Detect which cell encompasses the target text, then output its [x, y] center coordinate. 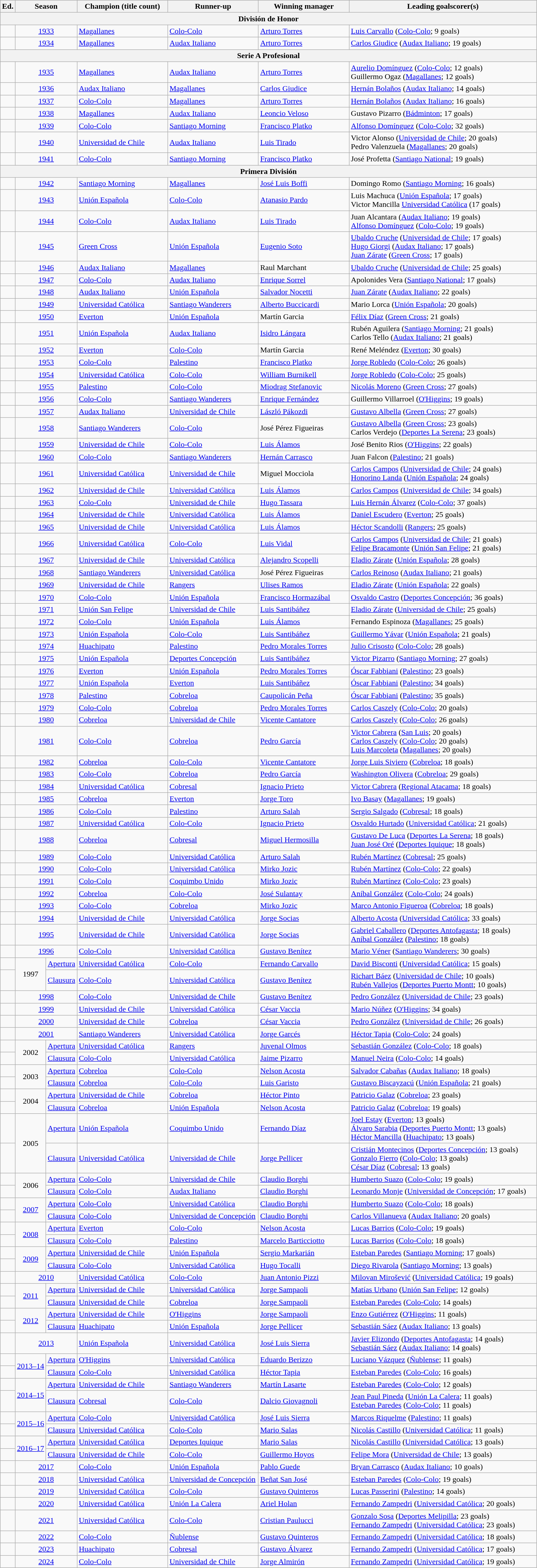
1939 [46, 126]
Primera División [268, 171]
1959 [46, 445]
1936 [46, 89]
1973 [46, 634]
Season [46, 6]
Juvenal Olmos [304, 1046]
2006 [30, 1185]
1948 [46, 292]
1955 [46, 387]
Victor Pizarro (Santiago Morning; 27 goals) [443, 659]
1971 [46, 609]
Esteban Paredes (Santiago Morning; 17 goals) [443, 1253]
Nicolás Castillo (Universidad Católica; 13 goals) [443, 1442]
1990 [46, 869]
1983 [46, 774]
Salvador Cabañas (Audax Italiano; 18 goals) [443, 1070]
1964 [46, 515]
Dalcio Giovagnoli [304, 1401]
José Sulantay [304, 894]
Osvaldo Castro (Deportes Concepción; 36 goals) [443, 597]
Martín Lasarte [304, 1384]
2013–14 [30, 1366]
1979 [46, 708]
1957 [46, 411]
Fernando Zampedri (Universidad Católica; 18 goals) [443, 1537]
Joel Estay (Everton; 13 goals) Álvaro Sarabia (Deportes Puerto Montt; 13 goals) Héctor Mancilla (Huachipato; 13 goals) [443, 1128]
Osvaldo Hurtado (Universidad Católica; 21 goals) [443, 823]
Jorge Robledo (Colo-Colo; 25 goals) [443, 374]
2022 [46, 1537]
1950 [46, 317]
Miguel Hermosilla [304, 840]
Héctor Pinto [304, 1095]
2002 [30, 1052]
1967 [46, 560]
Carlos Giudice (Audax Italiano; 19 goals) [443, 43]
2017 [46, 1467]
1969 [46, 585]
2009 [30, 1259]
Patricio Galaz (Cobreloa; 19 goals) [443, 1108]
1982 [46, 762]
1941 [46, 159]
1986 [46, 811]
Atanasio Pardo [304, 200]
Ubaldo Cruche (Universidad de Chile; 17 goals) Hugo Giorgi (Audax Italiano; 17 goals) Juan Zárate (Green Cross; 17 goals) [443, 247]
Nicolás Castillo (Universidad Católica; 11 goals) [443, 1430]
Unión La Calera [213, 1503]
Óscar Fabbiani (Palestino; 34 goals) [443, 683]
Julio Crisosto (Colo-Colo; 28 goals) [443, 646]
2003 [30, 1077]
Aníbal González (Colo-Colo; 24 goals) [443, 894]
Humberto Suazo (Colo-Colo; 19 goals) [443, 1179]
Esteban Paredes (Colo-Colo; 14 goals) [443, 1302]
Carlos Campos (Universidad de Chile; 21 goals) Felipe Bracamonte (Unión San Felipe; 21 goals) [443, 543]
1949 [46, 304]
1961 [46, 474]
Victor Cabrera (San Luis; 20 goals) Carlos Caszely (Colo-Colo; 20 goals) Luis Marcoleta (Magallanes; 20 goals) [443, 741]
René Meléndez (Everton; 30 goals) [443, 350]
1966 [46, 543]
Salvador Nocetti [304, 292]
Matías Urbano (Unión San Felipe; 12 goals) [443, 1290]
Unión San Felipe [123, 609]
Fernando Zampedri (Universidad Católica; 19 goals) [443, 1562]
2004 [30, 1101]
Green Cross [123, 247]
2000 [46, 1021]
Pedro González (Universidad de Chile; 23 goals) [443, 997]
Sebastián González (Colo-Colo; 18 goals) [443, 1046]
1977 [46, 683]
Hernán Carrasco [304, 457]
Luis Carvallo (Colo-Colo; 9 goals) [443, 31]
1984 [46, 786]
2001 [46, 1034]
Gabriel Caballero (Deportes Antofagasta; 18 goals) Aníbal González (Palestino; 18 goals) [443, 935]
Félix Díaz (Green Cross; 21 goals) [443, 317]
Gustavo De Luca (Deportes La Serena; 18 goals) Juan José Oré (Deportes Iquique; 18 goals) [443, 840]
Beñat San José [304, 1479]
Javier Elizondo (Deportes Antofagasta; 14 goals) Sebastián Sáez (Audax Italiano; 14 goals) [443, 1343]
William Burnikell [304, 374]
1947 [46, 280]
Jorge Robledo (Colo-Colo; 26 goals) [443, 362]
2024 [46, 1562]
1988 [46, 840]
Ed. [8, 6]
Francisco Hormazábal [304, 597]
1994 [46, 918]
Gonzalo Sosa (Deportes Melipilla; 23 goals) Fernando Zampedri (Universidad Católica; 23 goals) [443, 1520]
Luciano Vázquez (Ñublense; 11 goals) [443, 1360]
Patricio Galaz (Cobreloa; 23 goals) [443, 1095]
Winning manager [304, 6]
Alfonso Domínguez (Colo-Colo; 32 goals) [443, 126]
Victor Alonso (Universidad de Chile; 20 goals) Pedro Valenzuela (Magallanes; 20 goals) [443, 142]
Aurelio Domínguez (Colo-Colo; 12 goals) Guillermo Ogaz (Magallanes; 12 goals) [443, 72]
Rubén Martínez (Colo-Colo; 22 goals) [443, 869]
1987 [46, 823]
Rubén Martínez (Cobresal; 25 goals) [443, 857]
1954 [46, 374]
1980 [46, 720]
Richart Báez (Universidad de Chile; 10 goals) Rubén Vallejos (Deportes Puerto Montt; 10 goals) [443, 980]
Juan Antonio Pizzi [304, 1277]
1975 [46, 659]
1992 [46, 894]
Luis Garisto [304, 1083]
Hernán Bolaños (Audax Italiano; 16 goals) [443, 101]
Marcos Riquelme (Palestino; 11 goals) [443, 1418]
Cristián Montecinos (Deportes Concepción; 13 goals) Gonzalo Fierro (Colo-Colo; 13 goals) César Díaz (Cobresal; 13 goals) [443, 1158]
Leonardo Monje (Universidad de Concepción; 17 goals) [443, 1191]
Ubaldo Cruche (Universidad de Chile; 25 goals) [443, 268]
Domingo Romo (Santiago Morning; 16 goals) [443, 184]
Carlos Giudice [304, 89]
Carlos Campos (Universidad de Chile; 34 goals) [443, 490]
Ulises Ramos [304, 585]
2013 [46, 1343]
Raul Marchant [304, 268]
2008 [30, 1234]
Jaime Pizarro [304, 1058]
1945 [46, 247]
Carlos Reinoso (Audax Italiano; 21 goals) [443, 572]
Esteban Paredes (Colo-Colo; 12 goals) [443, 1384]
Héctor Tapia (Colo-Colo; 24 goals) [443, 1034]
1960 [46, 457]
Ariel Holan [304, 1503]
Champion (title count) [123, 6]
1934 [46, 43]
Milovan Mirošević (Universidad Católica; 19 goals) [443, 1277]
1989 [46, 857]
2015–16 [30, 1424]
Juan Zárate (Audax Italiano; 22 goals) [443, 292]
Enrique Sorrel [304, 280]
Lucas Passerini (Palestino; 14 goals) [443, 1491]
Juan Falcon (Palestino; 21 goals) [443, 457]
Mario Véner (Santiago Wanderers; 30 goals) [443, 951]
Jorge Toro [304, 799]
Óscar Fabbiani (Palestino; 23 goals) [443, 671]
José Profetta (Santiago National; 19 goals) [443, 159]
1953 [46, 362]
2023 [46, 1549]
1935 [46, 72]
Daniel Escudero (Everton; 25 goals) [443, 515]
1998 [46, 997]
1942 [46, 184]
2019 [46, 1491]
Carlos Caszely (Colo-Colo; 20 goals) [443, 708]
Serie A Profesional [268, 56]
Apolonides Vera (Santiago National; 17 goals) [443, 280]
Rubén Martínez (Colo-Colo; 23 goals) [443, 881]
Héctor Tapia [304, 1372]
2007 [30, 1210]
Carlos Villanueva (Audax Italiano; 20 goals) [443, 1216]
Fernando Zampedri (Universidad Católica; 20 goals) [443, 1503]
Guillermo Hoyos [304, 1454]
Hernán Bolaños (Audax Italiano; 14 goals) [443, 89]
Pedro González (Universidad de Chile; 26 goals) [443, 1021]
Rubén Aguilera (Santiago Morning; 21 goals) Carlos Tello (Audax Italiano; 21 goals) [443, 333]
José Luis Boffi [304, 184]
Ivo Basay (Magallanes; 19 goals) [443, 799]
1974 [46, 646]
David Bisconti (Universidad Católica; 15 goals) [443, 964]
Diego Rivarola (Santiago Morning; 13 goals) [443, 1265]
1943 [46, 200]
Eladio Zárate (Universidad de Chile; 25 goals) [443, 609]
1933 [46, 31]
Washington Olivera (Cobreloa; 29 goals) [443, 774]
1938 [46, 113]
Deportes Iquique [213, 1442]
1944 [46, 221]
1996 [46, 951]
Eduardo Berizzo [304, 1360]
2016–17 [30, 1448]
Isidro Lángara [304, 333]
1968 [46, 572]
1970 [46, 597]
Pablo Guede [304, 1467]
Esteban Paredes (Colo-Colo; 16 goals) [443, 1372]
Bryan Carrasco (Audax Italiano; 10 goals) [443, 1467]
Ñublense [213, 1537]
Manuel Neira (Colo-Colo; 14 goals) [443, 1058]
Óscar Fabbiani (Palestino; 35 goals) [443, 695]
1972 [46, 622]
1978 [46, 695]
Enzo Gutiérrez (O'Higgins; 11 goals) [443, 1314]
Victor Cabrera (Regional Atacama; 18 goals) [443, 786]
Gustavo Pizarro (Bádminton; 17 goals) [443, 113]
Gustavo Albella (Green Cross; 27 goals) [443, 411]
Jean Paul Pineda (Unión La Calera; 11 goals) Esteban Paredes (Colo-Colo; 11 goals) [443, 1401]
Héctor Scandolli (Rangers; 25 goals) [443, 527]
1965 [46, 527]
Carlos Caszely (Colo-Colo; 26 goals) [443, 720]
Luis Machuca (Unión Española; 17 goals) Victor Mancilla Universidad Católica (17 goals) [443, 200]
Jorge Luis Siviero (Cobreloa; 18 goals) [443, 762]
Mario Lorca (Unión Española; 20 goals) [443, 304]
Alberto Acosta (Universidad Católica; 33 goals) [443, 918]
Alejandro Scopelli [304, 560]
Gustavo Álvarez [304, 1549]
1999 [46, 1009]
Miodrag Stefanovic [304, 387]
Enrique Fernández [304, 399]
1963 [46, 502]
Lucas Barrios (Colo-Colo; 18 goals) [443, 1240]
Alberto Buccicardi [304, 304]
Esteban Paredes (Colo-Colo; 19 goals) [443, 1479]
2018 [46, 1479]
Gustavo Albella (Green Cross; 23 goals) Carlos Verdejo (Deportes La Serena; 23 goals) [443, 428]
Carlos Campos (Universidad de Chile; 24 goals) Honorino Landa (Unión Española; 24 goals) [443, 474]
Luis Vidal [304, 543]
Deportes Concepción [213, 659]
Leading goalscorer(s) [443, 6]
1976 [46, 671]
2020 [46, 1503]
2014–15 [30, 1395]
Mario Núñez (O'Higgins; 34 goals) [443, 1009]
Runner-up [213, 6]
1985 [46, 799]
1952 [46, 350]
Nicolás Moreno (Green Cross; 27 goals) [443, 387]
Luis Hernán Álvarez (Colo-Colo; 37 goals) [443, 502]
Sebastián Sáez (Audax Italiano; 13 goals) [443, 1327]
2021 [46, 1520]
1991 [46, 881]
Eugenio Soto [304, 247]
Fernando Díaz [304, 1128]
Fernando Carvallo [304, 964]
Guillermo Villarroel (O'Higgins; 19 goals) [443, 399]
1937 [46, 101]
División de Honor [268, 19]
Gustavo Biscayzacú (Unión Española; 21 goals) [443, 1083]
Marco Antonio Figueroa (Cobreloa; 18 goals) [443, 906]
1956 [46, 399]
1951 [46, 333]
Lucas Barrios (Colo-Colo; 19 goals) [443, 1228]
Fernando Zampedri (Universidad Católica; 17 goals) [443, 1549]
Marcelo Barticciotto [304, 1240]
Felipe Mora (Universidad de Chile; 13 goals) [443, 1454]
Caupolicán Peña [304, 695]
Hugo Tocalli [304, 1265]
Jorge Almirón [304, 1562]
1940 [46, 142]
2011 [30, 1296]
1995 [46, 935]
2010 [46, 1277]
Humberto Suazo (Colo-Colo; 18 goals) [443, 1204]
José Benito Rios (O'Higgins; 22 goals) [443, 445]
1958 [46, 428]
László Pákozdi [304, 411]
1981 [46, 741]
Sergio Markarián [304, 1253]
1993 [46, 906]
1962 [46, 490]
Jorge Garcés [304, 1034]
Sergio Salgado (Cobresal; 18 goals) [443, 811]
Eladio Zárate (Unión Española; 22 goals) [443, 585]
Eladio Zárate (Unión Española; 28 goals) [443, 560]
Hugo Tassara [304, 502]
Leoncio Veloso [304, 113]
Guillermo Yávar (Unión Española; 21 goals) [443, 634]
Fernando Espinoza (Magallanes; 25 goals) [443, 622]
2012 [30, 1320]
2005 [30, 1143]
Cristian Paulucci [304, 1520]
Juan Alcantara (Audax Italiano; 19 goals) Alfonso Domínguez (Colo-Colo; 19 goals) [443, 221]
Miguel Mocciola [304, 474]
1997 [30, 974]
1946 [46, 268]
